Find where the given text appears and provide that cell's center as (x, y) coordinate. 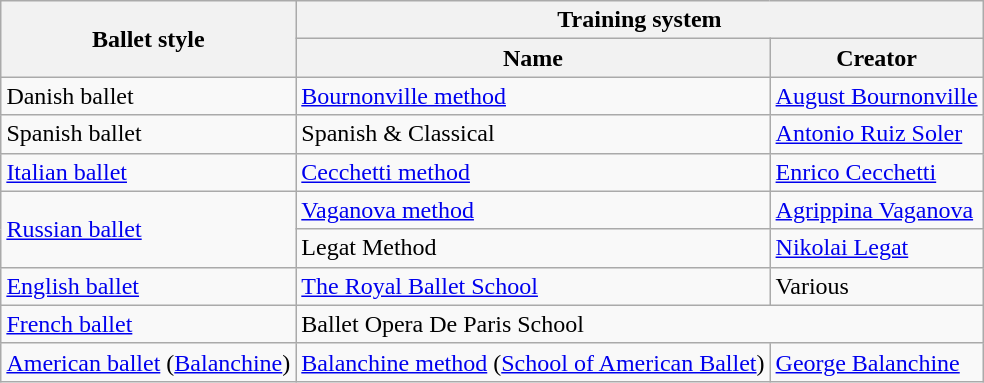
Training system (640, 20)
The Royal Ballet School (533, 286)
Nikolai Legat (876, 248)
Ballet Opera De Paris School (640, 324)
Antonio Ruiz Soler (876, 134)
Danish ballet (148, 96)
Enrico Cecchetti (876, 172)
Agrippina Vaganova (876, 210)
Balanchine method (School of American Ballet) (533, 362)
Vaganova method (533, 210)
Spanish ballet (148, 134)
Bournonville method (533, 96)
French ballet (148, 324)
American ballet (Balanchine) (148, 362)
Various (876, 286)
Ballet style (148, 39)
Spanish & Classical (533, 134)
Russian ballet (148, 229)
Name (533, 58)
Creator (876, 58)
Italian ballet (148, 172)
Legat Method (533, 248)
English ballet (148, 286)
George Balanchine (876, 362)
August Bournonville (876, 96)
Cecchetti method (533, 172)
